Find where the given text appears and provide that cell's center as [x, y] coordinate. 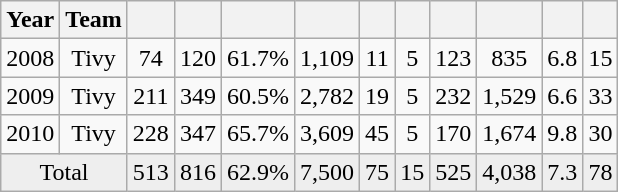
211 [150, 96]
513 [150, 172]
7.3 [562, 172]
3,609 [328, 134]
7,500 [328, 172]
6.8 [562, 58]
120 [198, 58]
123 [454, 58]
45 [378, 134]
30 [600, 134]
65.7% [258, 134]
75 [378, 172]
170 [454, 134]
62.9% [258, 172]
232 [454, 96]
Total [64, 172]
349 [198, 96]
33 [600, 96]
347 [198, 134]
Team [94, 20]
6.6 [562, 96]
525 [454, 172]
19 [378, 96]
1,529 [510, 96]
1,109 [328, 58]
2010 [30, 134]
74 [150, 58]
2,782 [328, 96]
2008 [30, 58]
816 [198, 172]
78 [600, 172]
Year [30, 20]
11 [378, 58]
60.5% [258, 96]
4,038 [510, 172]
835 [510, 58]
9.8 [562, 134]
2009 [30, 96]
1,674 [510, 134]
228 [150, 134]
61.7% [258, 58]
